Detect which cell encompasses the target text, then output its [x, y] center coordinate. 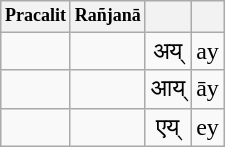
Pracalit [36, 16]
अय् [168, 51]
एय् [168, 127]
ay [208, 51]
āy [208, 89]
ey [208, 127]
Rañjanā [108, 16]
आय् [168, 89]
